Find where the given text appears and provide that cell's center as [x, y] coordinate. 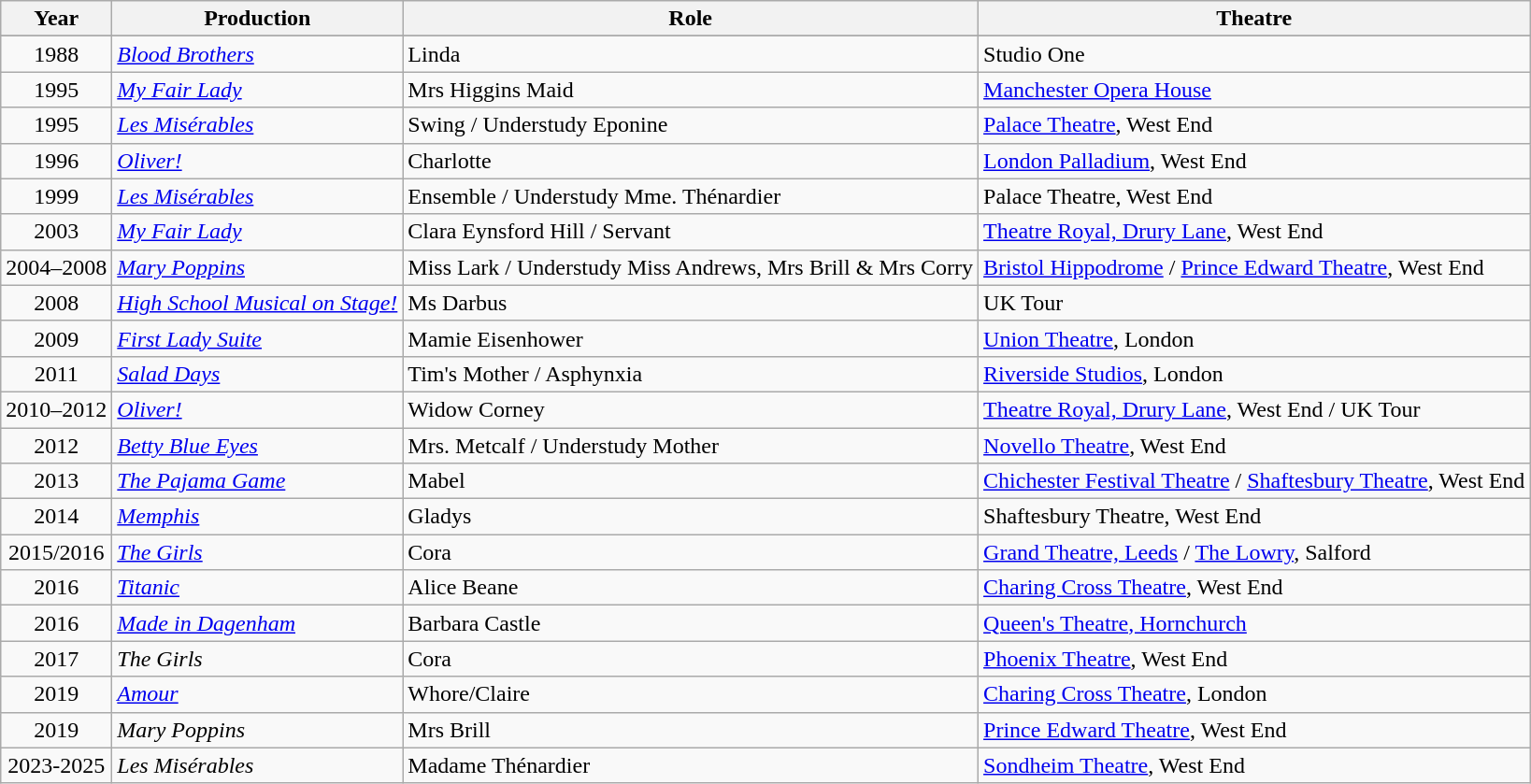
Charlotte [691, 161]
Miss Lark / Understudy Miss Andrews, Mrs Brill & Mrs Corry [691, 267]
Studio One [1254, 54]
2009 [56, 338]
UK Tour [1254, 303]
2013 [56, 481]
Gladys [691, 517]
1999 [56, 196]
Ensemble / Understudy Mme. Thénardier [691, 196]
2023-2025 [56, 765]
Widow Corney [691, 409]
Shaftesbury Theatre, West End [1254, 517]
Salad Days [258, 374]
Theatre Royal, Drury Lane, West End [1254, 232]
Prince Edward Theatre, West End [1254, 730]
Manchester Opera House [1254, 90]
2012 [56, 446]
2004–2008 [56, 267]
Betty Blue Eyes [258, 446]
Clara Eynsford Hill / Servant [691, 232]
Riverside Studios, London [1254, 374]
Production [258, 19]
Theatre [1254, 19]
2011 [56, 374]
Theatre Royal, Drury Lane, West End / UK Tour [1254, 409]
Amour [258, 694]
The Pajama Game [258, 481]
Ms Darbus [691, 303]
2003 [56, 232]
Mrs Higgins Maid [691, 90]
Mamie Eisenhower [691, 338]
1988 [56, 54]
Madame Thénardier [691, 765]
Charing Cross Theatre, London [1254, 694]
Union Theatre, London [1254, 338]
Queen's Theatre, Hornchurch [1254, 623]
Charing Cross Theatre, West End [1254, 588]
High School Musical on Stage! [258, 303]
Alice Beane [691, 588]
Tim's Mother / Asphynxia [691, 374]
2014 [56, 517]
Linda [691, 54]
Mabel [691, 481]
Memphis [258, 517]
Phoenix Theatre, West End [1254, 659]
Bristol Hippodrome / Prince Edward Theatre, West End [1254, 267]
2017 [56, 659]
2010–2012 [56, 409]
Made in Dagenham [258, 623]
Grand Theatre, Leeds / The Lowry, Salford [1254, 552]
Mrs Brill [691, 730]
2008 [56, 303]
Mrs. Metcalf / Understudy Mother [691, 446]
2015/2016 [56, 552]
London Palladium, West End [1254, 161]
Chichester Festival Theatre / Shaftesbury Theatre, West End [1254, 481]
Barbara Castle [691, 623]
Blood Brothers [258, 54]
1996 [56, 161]
Swing / Understudy Eponine [691, 125]
Year [56, 19]
First Lady Suite [258, 338]
Role [691, 19]
Titanic [258, 588]
Novello Theatre, West End [1254, 446]
Whore/Claire [691, 694]
Sondheim Theatre, West End [1254, 765]
